Determine the [X, Y] coordinate at the center of the cell enclosing the given text.  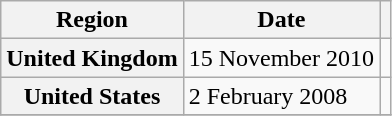
United Kingdom [92, 58]
Region [92, 20]
United States [92, 96]
Date [281, 20]
2 February 2008 [281, 96]
15 November 2010 [281, 58]
